For the text-containing cell, return its midpoint in (X, Y) coordinate format. 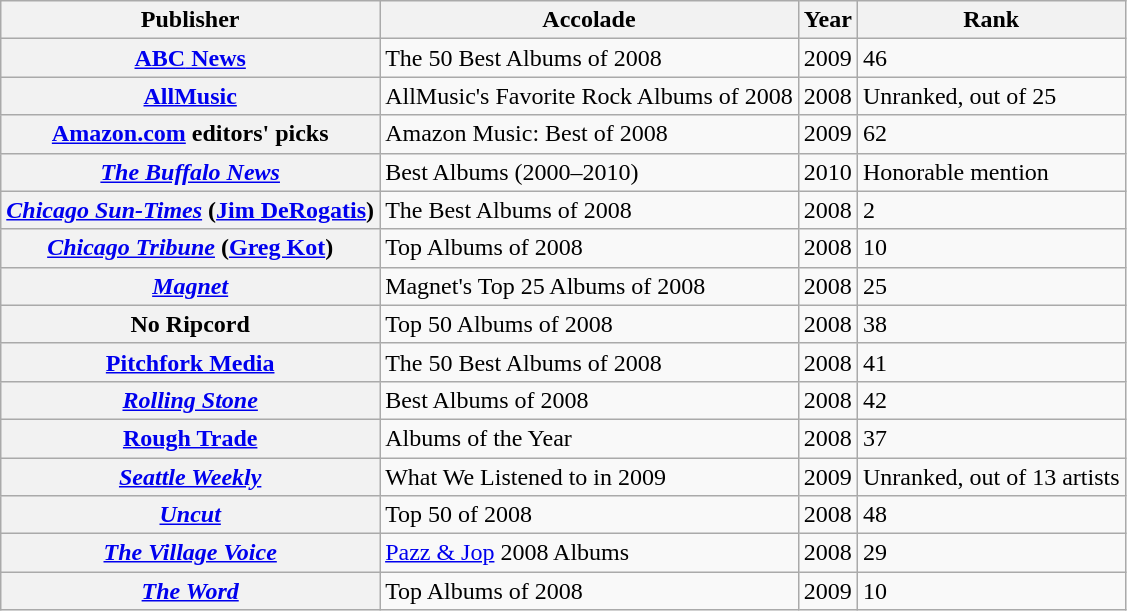
Honorable mention (991, 172)
Unranked, out of 13 artists (991, 477)
Publisher (190, 20)
Chicago Tribune (Greg Kot) (190, 248)
2010 (828, 172)
Pazz & Jop 2008 Albums (590, 553)
Pitchfork Media (190, 362)
What We Listened to in 2009 (590, 477)
38 (991, 324)
AllMusic (190, 96)
Accolade (590, 20)
Top 50 of 2008 (590, 515)
37 (991, 438)
Top 50 Albums of 2008 (590, 324)
2 (991, 210)
The Buffalo News (190, 172)
Rolling Stone (190, 400)
Year (828, 20)
Magnet (190, 286)
Uncut (190, 515)
41 (991, 362)
Amazon Music: Best of 2008 (590, 134)
Albums of the Year (590, 438)
Unranked, out of 25 (991, 96)
The Word (190, 591)
62 (991, 134)
48 (991, 515)
The Village Voice (190, 553)
Rough Trade (190, 438)
46 (991, 58)
Seattle Weekly (190, 477)
Rank (991, 20)
AllMusic's Favorite Rock Albums of 2008 (590, 96)
Magnet's Top 25 Albums of 2008 (590, 286)
Best Albums (2000–2010) (590, 172)
The Best Albums of 2008 (590, 210)
ABC News (190, 58)
Best Albums of 2008 (590, 400)
Amazon.com editors' picks (190, 134)
No Ripcord (190, 324)
25 (991, 286)
29 (991, 553)
42 (991, 400)
Chicago Sun-Times (Jim DeRogatis) (190, 210)
